Search for the cell housing the specified text and yield its (X, Y) center coordinate. 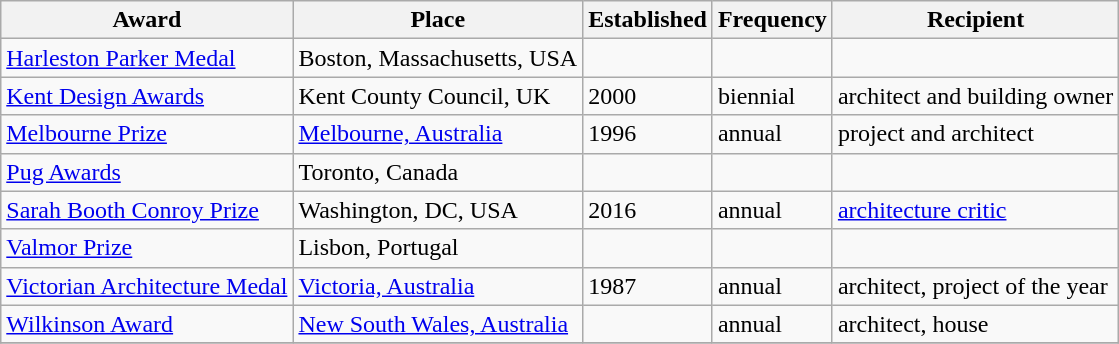
Boston, Massachusetts, USA (438, 58)
Recipient (975, 20)
biennial (772, 96)
1987 (648, 286)
Pug Awards (147, 172)
1996 (648, 134)
Harleston Parker Medal (147, 58)
architect, house (975, 324)
Toronto, Canada (438, 172)
Melbourne, Australia (438, 134)
Victorian Architecture Medal (147, 286)
Frequency (772, 20)
2016 (648, 210)
2000 (648, 96)
Established (648, 20)
Award (147, 20)
Valmor Prize (147, 248)
Kent Design Awards (147, 96)
Victoria, Australia (438, 286)
Sarah Booth Conroy Prize (147, 210)
Washington, DC, USA (438, 210)
Place (438, 20)
Kent County Council, UK (438, 96)
Wilkinson Award (147, 324)
New South Wales, Australia (438, 324)
architect and building owner (975, 96)
project and architect (975, 134)
Lisbon, Portugal (438, 248)
architect, project of the year (975, 286)
Melbourne Prize (147, 134)
architecture critic (975, 210)
